Output the [x, y] coordinate of the center of the cell containing the given text.  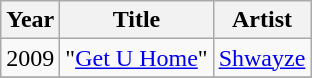
Artist [262, 20]
Shwayze [262, 58]
"Get U Home" [136, 58]
2009 [30, 58]
Title [136, 20]
Year [30, 20]
